Capture the cell that displays the provided text and extract its (x, y) central coordinate. 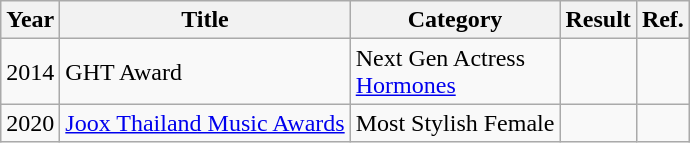
Year (30, 20)
Most Stylish Female (455, 123)
GHT Award (205, 72)
Title (205, 20)
2014 (30, 72)
Category (455, 20)
Joox Thailand Music Awards (205, 123)
Ref. (662, 20)
Result (598, 20)
2020 (30, 123)
Next Gen Actress Hormones (455, 72)
